Output the [x, y] coordinate of the center of the cell containing the given text.  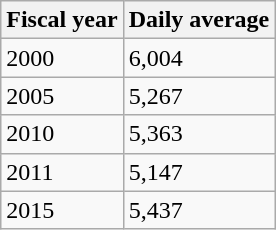
2010 [62, 134]
5,363 [199, 134]
2000 [62, 58]
6,004 [199, 58]
Daily average [199, 20]
5,267 [199, 96]
5,147 [199, 172]
2015 [62, 210]
5,437 [199, 210]
2005 [62, 96]
2011 [62, 172]
Fiscal year [62, 20]
